Capture the cell that displays the provided text and extract its (x, y) central coordinate. 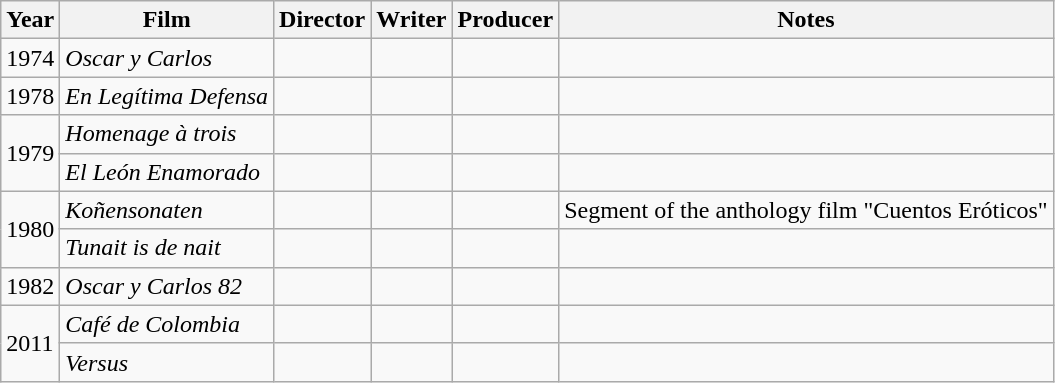
Tunait is de nait (167, 248)
Café de Colombia (167, 324)
Film (167, 20)
Writer (412, 20)
Producer (506, 20)
1978 (30, 96)
1974 (30, 58)
Segment of the anthology film "Cuentos Eróticos" (806, 210)
Oscar y Carlos (167, 58)
Homenage à trois (167, 134)
Director (322, 20)
Versus (167, 362)
1982 (30, 286)
1979 (30, 153)
Notes (806, 20)
2011 (30, 343)
En Legítima Defensa (167, 96)
Oscar y Carlos 82 (167, 286)
Koñensonaten (167, 210)
1980 (30, 229)
Year (30, 20)
El León Enamorado (167, 172)
